Provide the [X, Y] coordinate of the cell's center where the given text is located.  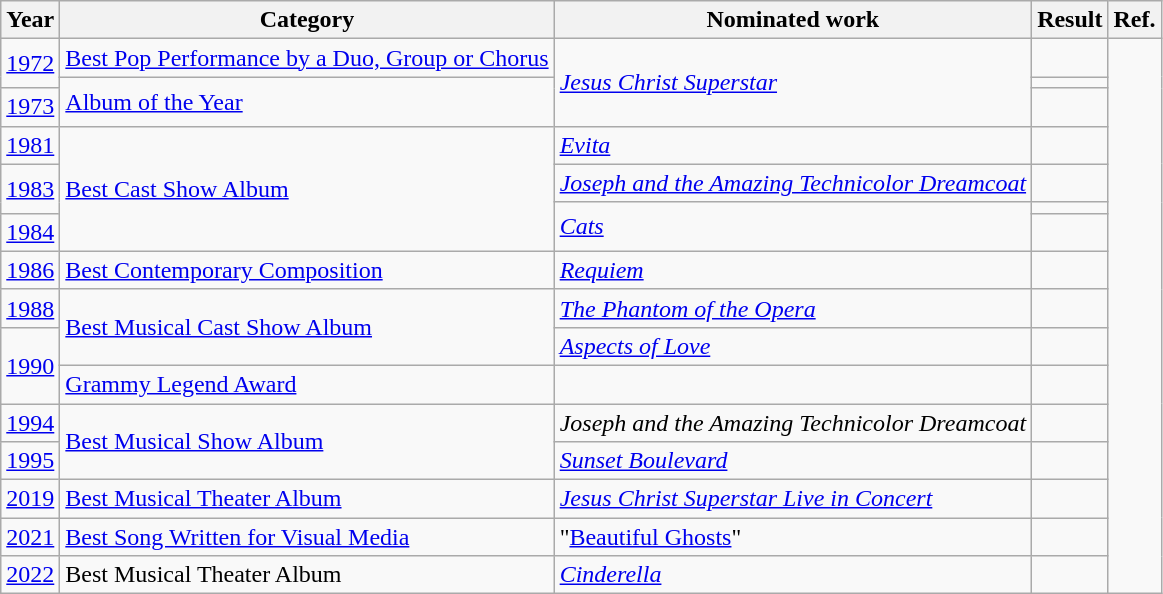
Requiem [792, 270]
1973 [30, 107]
Best Musical Show Album [307, 442]
Result [1070, 20]
Ref. [1134, 20]
Jesus Christ Superstar Live in Concert [792, 499]
Year [30, 20]
The Phantom of the Opera [792, 308]
1990 [30, 365]
1984 [30, 232]
1995 [30, 461]
1994 [30, 423]
Best Song Written for Visual Media [307, 537]
Nominated work [792, 20]
Aspects of Love [792, 346]
Cats [792, 226]
Album of the Year [307, 102]
Cinderella [792, 575]
Category [307, 20]
"Beautiful Ghosts" [792, 537]
Best Cast Show Album [307, 188]
Best Musical Cast Show Album [307, 327]
Best Pop Performance by a Duo, Group or Chorus [307, 58]
Grammy Legend Award [307, 384]
1986 [30, 270]
Jesus Christ Superstar [792, 82]
Sunset Boulevard [792, 461]
Best Contemporary Composition [307, 270]
1983 [30, 188]
1988 [30, 308]
1972 [30, 64]
2022 [30, 575]
2019 [30, 499]
2021 [30, 537]
1981 [30, 145]
Evita [792, 145]
